Scan for the cell matching the given text and deliver its [x, y] coordinate at center. 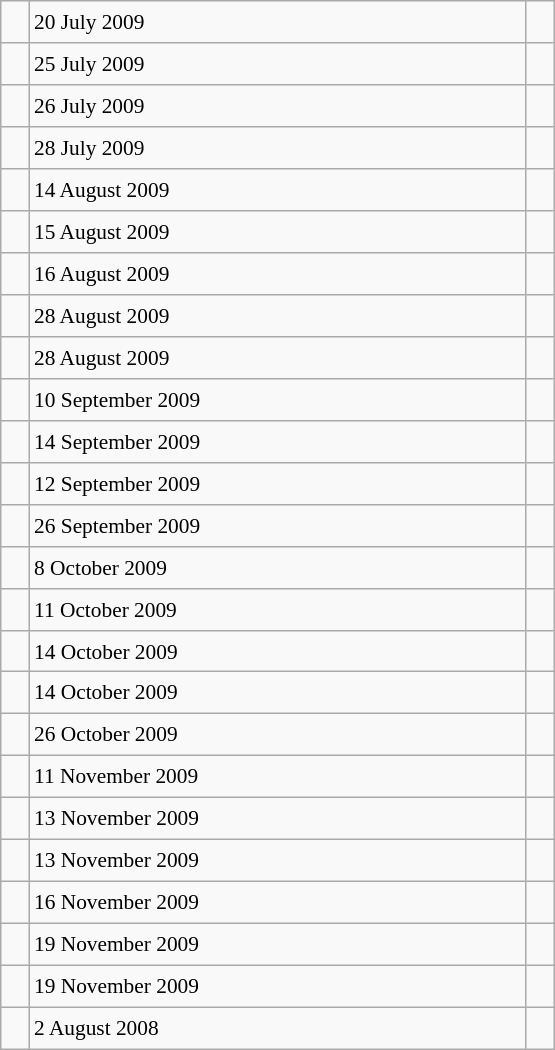
28 July 2009 [278, 148]
14 September 2009 [278, 441]
2 August 2008 [278, 1028]
14 August 2009 [278, 190]
8 October 2009 [278, 567]
11 November 2009 [278, 777]
26 July 2009 [278, 106]
26 October 2009 [278, 735]
20 July 2009 [278, 22]
16 November 2009 [278, 903]
12 September 2009 [278, 483]
25 July 2009 [278, 64]
15 August 2009 [278, 232]
26 September 2009 [278, 525]
11 October 2009 [278, 609]
10 September 2009 [278, 399]
16 August 2009 [278, 274]
